Pinpoint the cell where the given text exists, returning its (x, y) midpoint coordinate. 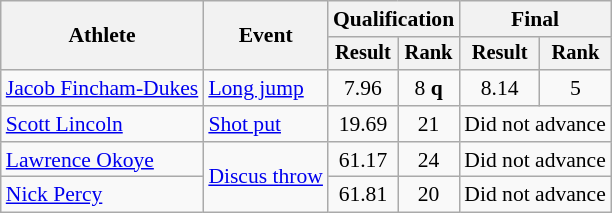
20 (428, 195)
7.96 (363, 88)
24 (428, 160)
61.81 (363, 195)
Jacob Fincham-Dukes (102, 88)
21 (428, 124)
19.69 (363, 124)
Lawrence Okoye (102, 160)
Qualification (394, 19)
Long jump (266, 88)
Scott Lincoln (102, 124)
Athlete (102, 36)
61.17 (363, 160)
Nick Percy (102, 195)
8 q (428, 88)
Final (535, 19)
5 (576, 88)
Discus throw (266, 178)
8.14 (500, 88)
Shot put (266, 124)
Event (266, 36)
